Identify which cell holds the provided text, then report its (X, Y) central coordinate. 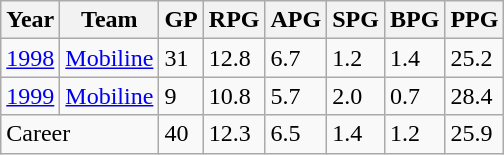
6.5 (296, 134)
25.2 (474, 58)
31 (181, 58)
1998 (30, 58)
SPG (356, 20)
12.8 (234, 58)
GP (181, 20)
6.7 (296, 58)
28.4 (474, 96)
2.0 (356, 96)
12.3 (234, 134)
Team (110, 20)
RPG (234, 20)
1999 (30, 96)
9 (181, 96)
40 (181, 134)
5.7 (296, 96)
Year (30, 20)
APG (296, 20)
PPG (474, 20)
BPG (414, 20)
25.9 (474, 134)
Career (80, 134)
0.7 (414, 96)
10.8 (234, 96)
